Detect which cell encompasses the target text, then output its [x, y] center coordinate. 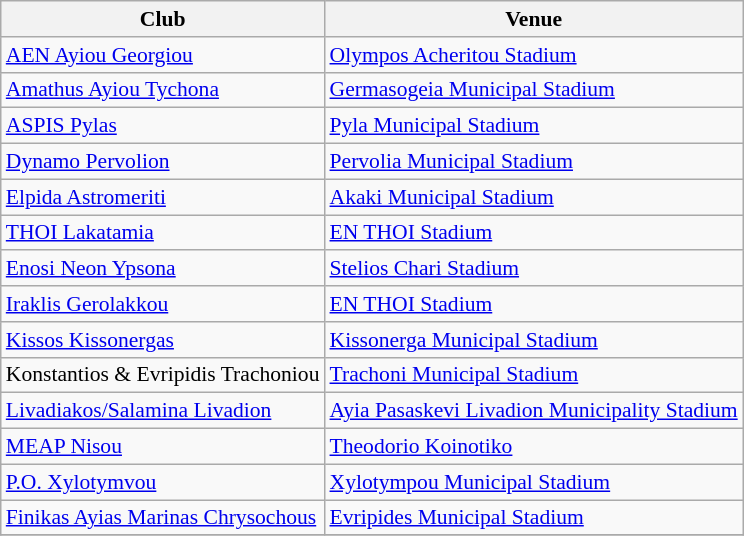
Elpida Astromeriti [163, 197]
Enosi Neon Ypsona [163, 269]
Trachoni Municipal Stadium [533, 375]
MEAP Nisou [163, 447]
Livadiakos/Salamina Livadion [163, 411]
Finikas Ayias Marinas Chrysochous [163, 518]
THOI Lakatamia [163, 233]
Kissonerga Municipal Stadium [533, 340]
P.O. Xylotymvou [163, 482]
Theodorio Koinotiko [533, 447]
AEN Ayiou Georgiou [163, 55]
Xylotympou Municipal Stadium [533, 482]
Venue [533, 19]
Iraklis Gerolakkou [163, 304]
Club [163, 19]
ASPIS Pylas [163, 126]
Akaki Municipal Stadium [533, 197]
Kissos Kissonergas [163, 340]
Olympos Acheritou Stadium [533, 55]
Evripides Municipal Stadium [533, 518]
Konstantios & Evripidis Trachoniou [163, 375]
Dynamo Pervolion [163, 162]
Pyla Municipal Stadium [533, 126]
Ayia Pasaskevi Livadion Municipality Stadium [533, 411]
Stelios Chari Stadium [533, 269]
Pervolia Municipal Stadium [533, 162]
Germasogeia Municipal Stadium [533, 90]
Amathus Ayiou Tychona [163, 90]
